Pinpoint the cell where the given text exists, returning its (x, y) midpoint coordinate. 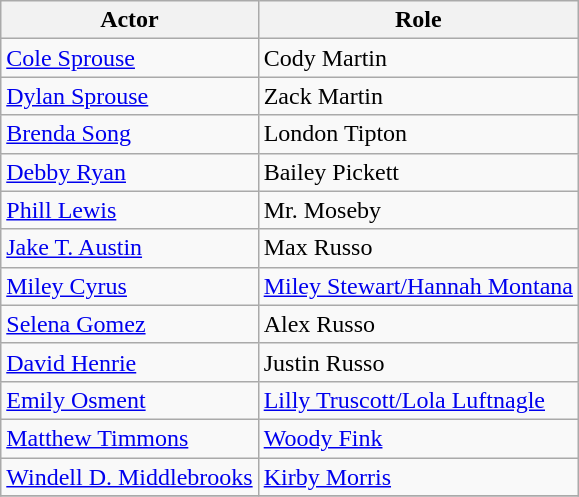
Miley Stewart/Hannah Montana (418, 286)
Woody Fink (418, 438)
Max Russo (418, 248)
David Henrie (130, 362)
Miley Cyrus (130, 286)
Lilly Truscott/Lola Luftnagle (418, 400)
Role (418, 20)
Matthew Timmons (130, 438)
Jake T. Austin (130, 248)
Windell D. Middlebrooks (130, 477)
Bailey Pickett (418, 172)
Debby Ryan (130, 172)
Phill Lewis (130, 210)
Mr. Moseby (418, 210)
Alex Russo (418, 324)
Actor (130, 20)
Justin Russo (418, 362)
Cole Sprouse (130, 58)
Emily Osment (130, 400)
Dylan Sprouse (130, 96)
Kirby Morris (418, 477)
London Tipton (418, 134)
Brenda Song (130, 134)
Zack Martin (418, 96)
Cody Martin (418, 58)
Selena Gomez (130, 324)
